Return (x, y) of the center of cell containing provided text 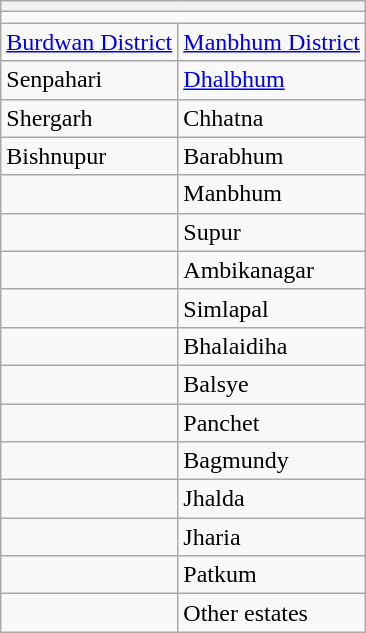
Panchet (272, 423)
Manbhum (272, 194)
Patkum (272, 575)
Simlapal (272, 308)
Jhalda (272, 499)
Jharia (272, 537)
Other estates (272, 613)
Bishnupur (90, 156)
Manbhum District (272, 42)
Dhalbhum (272, 80)
Supur (272, 232)
Bagmundy (272, 461)
Barabhum (272, 156)
Senpahari (90, 80)
Burdwan District (90, 42)
Ambikanagar (272, 270)
Chhatna (272, 118)
Bhalaidiha (272, 346)
Shergarh (90, 118)
Balsye (272, 384)
